Return the [X, Y] coordinate for the center point of the cell that contains the specified text.  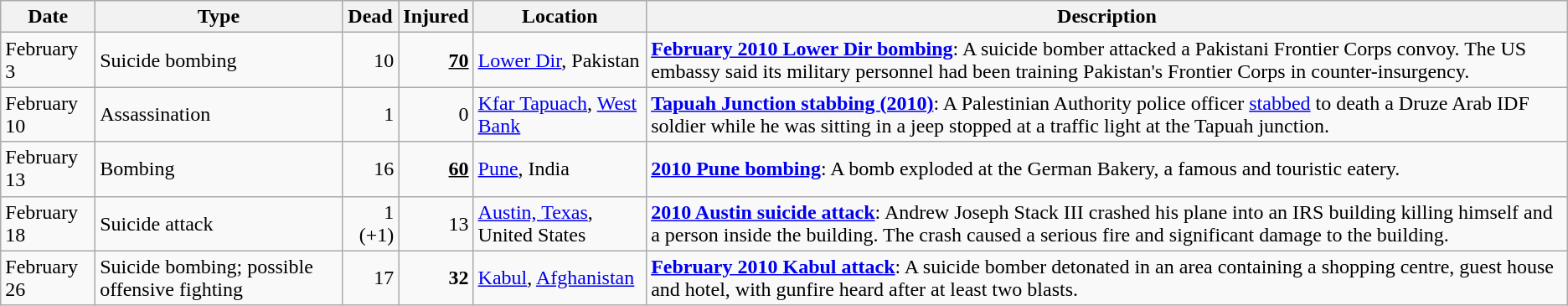
Dead [370, 17]
Injured [436, 17]
February 3 [49, 60]
17 [370, 278]
February 13 [49, 169]
Austin, Texas, United States [560, 223]
2010 Pune bombing: A bomb exploded at the German Bakery, a famous and touristic eatery. [1107, 169]
Suicide attack [219, 223]
16 [370, 169]
1 (+1) [370, 223]
0 [436, 114]
Suicide bombing [219, 60]
February 18 [49, 223]
February 26 [49, 278]
Assassination [219, 114]
70 [436, 60]
Kfar Tapuach, West Bank [560, 114]
1 [370, 114]
60 [436, 169]
Bombing [219, 169]
Pune, India [560, 169]
10 [370, 60]
13 [436, 223]
February 10 [49, 114]
32 [436, 278]
Lower Dir, Pakistan [560, 60]
Suicide bombing; possible offensive fighting [219, 278]
Description [1107, 17]
Date [49, 17]
Type [219, 17]
Kabul, Afghanistan [560, 278]
Location [560, 17]
